Search for the cell housing the specified text and yield its (X, Y) center coordinate. 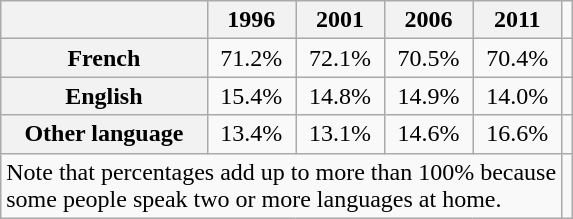
2006 (428, 20)
1996 (252, 20)
2001 (340, 20)
Other language (104, 134)
70.5% (428, 58)
14.0% (518, 96)
71.2% (252, 58)
2011 (518, 20)
14.6% (428, 134)
16.6% (518, 134)
Note that percentages add up to more than 100% becausesome people speak two or more languages at home. (282, 186)
72.1% (340, 58)
15.4% (252, 96)
English (104, 96)
14.8% (340, 96)
70.4% (518, 58)
French (104, 58)
13.4% (252, 134)
13.1% (340, 134)
14.9% (428, 96)
